Return (x, y) of the center of cell containing provided text 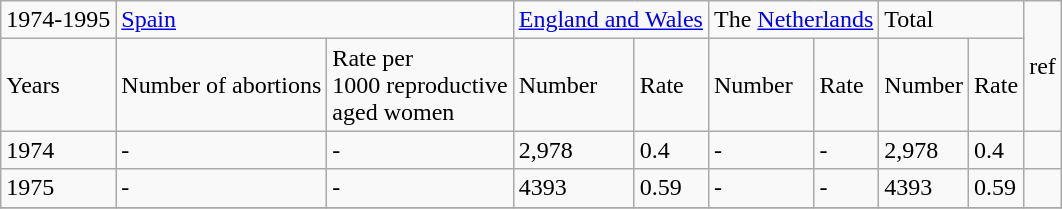
Total (952, 20)
Rate per1000 reproductiveaged women (420, 85)
1974 (58, 150)
ref (1043, 66)
Years (58, 85)
Spain (314, 20)
England and Wales (610, 20)
1975 (58, 188)
Number of abortions (222, 85)
1974-1995 (58, 20)
The Netherlands (793, 20)
